Pinpoint the cell where the given text exists, returning its (X, Y) midpoint coordinate. 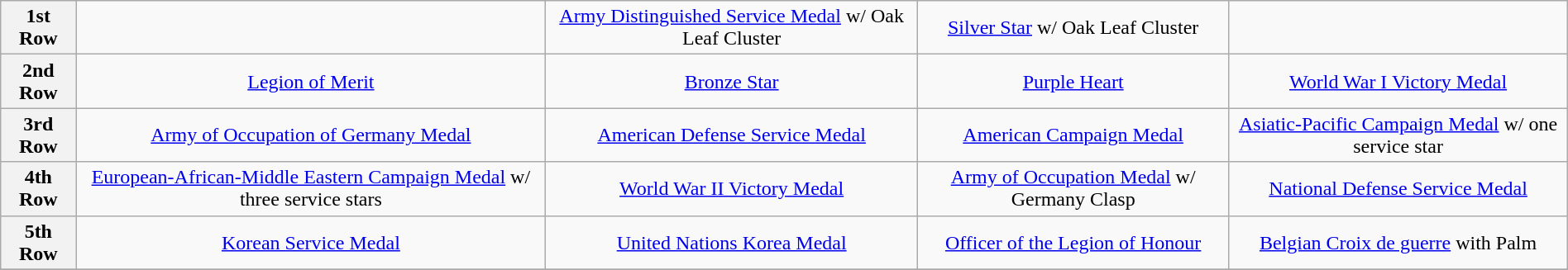
Purple Heart (1073, 81)
United Nations Korea Medal (731, 243)
Asiatic-Pacific Campaign Medal w/ one service star (1398, 135)
National Defense Service Medal (1398, 188)
Bronze Star (731, 81)
Army Distinguished Service Medal w/ Oak Leaf Cluster (731, 28)
Korean Service Medal (311, 243)
2nd Row (38, 81)
4th Row (38, 188)
World War II Victory Medal (731, 188)
Legion of Merit (311, 81)
Army of Occupation Medal w/ Germany Clasp (1073, 188)
European-African-Middle Eastern Campaign Medal w/ three service stars (311, 188)
1st Row (38, 28)
American Campaign Medal (1073, 135)
3rd Row (38, 135)
American Defense Service Medal (731, 135)
Officer of the Legion of Honour (1073, 243)
Army of Occupation of Germany Medal (311, 135)
World War I Victory Medal (1398, 81)
5th Row (38, 243)
Silver Star w/ Oak Leaf Cluster (1073, 28)
Belgian Croix de guerre with Palm (1398, 243)
